From the cell containing the given text, extract its center point as [x, y] coordinate. 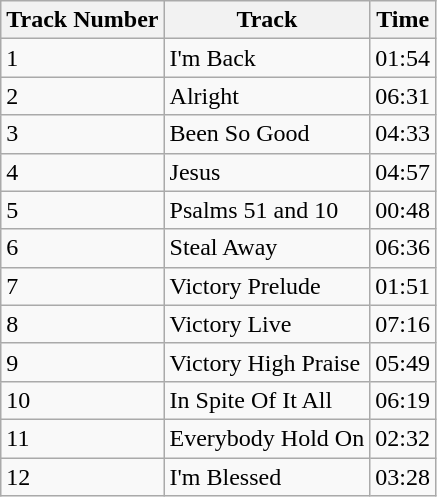
06:36 [403, 248]
Victory Live [267, 324]
03:28 [403, 477]
05:49 [403, 362]
8 [82, 324]
9 [82, 362]
Everybody Hold On [267, 438]
I'm Blessed [267, 477]
6 [82, 248]
3 [82, 134]
06:31 [403, 96]
Psalms 51 and 10 [267, 210]
04:33 [403, 134]
Steal Away [267, 248]
1 [82, 58]
4 [82, 172]
00:48 [403, 210]
Been So Good [267, 134]
11 [82, 438]
Alright [267, 96]
01:51 [403, 286]
Victory High Praise [267, 362]
02:32 [403, 438]
Track Number [82, 20]
Victory Prelude [267, 286]
2 [82, 96]
10 [82, 400]
I'm Back [267, 58]
12 [82, 477]
Track [267, 20]
5 [82, 210]
7 [82, 286]
06:19 [403, 400]
01:54 [403, 58]
07:16 [403, 324]
04:57 [403, 172]
Time [403, 20]
In Spite Of It All [267, 400]
Jesus [267, 172]
